Return [x, y] of the center of cell containing provided text 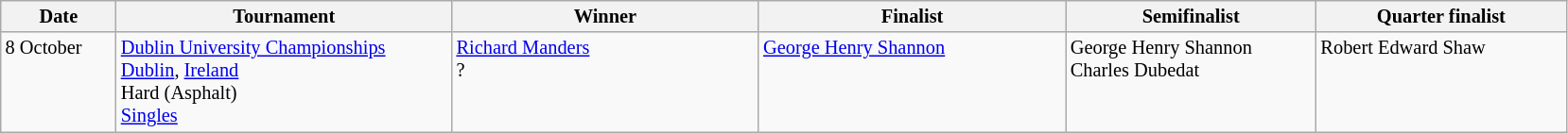
Robert Edward Shaw [1441, 82]
8 October [59, 82]
Semifinalist [1192, 16]
Winner [605, 16]
Finalist [912, 16]
Quarter finalist [1441, 16]
Dublin University ChampionshipsDublin, IrelandHard (Asphalt)Singles [284, 82]
Date [59, 16]
George Henry Shannon Charles Dubedat [1192, 82]
Richard Manders ? [605, 82]
George Henry Shannon [912, 82]
Tournament [284, 16]
